Pinpoint the cell where the given text exists, returning its (x, y) midpoint coordinate. 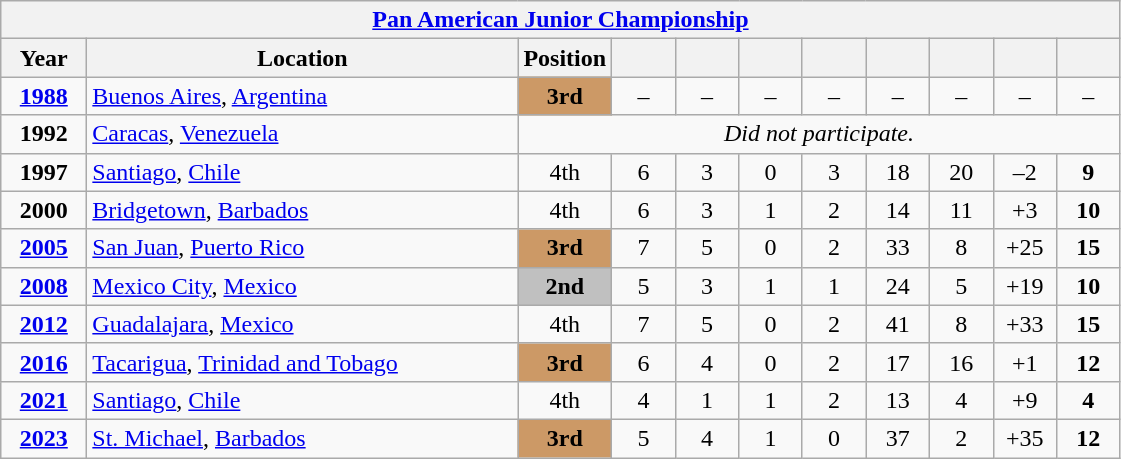
+19 (1025, 286)
Tacarigua, Trinidad and Tobago (302, 362)
Position (565, 58)
Mexico City, Mexico (302, 286)
+3 (1025, 210)
2012 (44, 324)
Bridgetown, Barbados (302, 210)
2016 (44, 362)
24 (898, 286)
2021 (44, 400)
16 (961, 362)
1997 (44, 172)
2023 (44, 438)
+33 (1025, 324)
13 (898, 400)
Pan American Junior Championship (560, 20)
20 (961, 172)
18 (898, 172)
1988 (44, 96)
Year (44, 58)
14 (898, 210)
Guadalajara, Mexico (302, 324)
2000 (44, 210)
1992 (44, 134)
2008 (44, 286)
17 (898, 362)
9 (1089, 172)
–2 (1025, 172)
+9 (1025, 400)
Did not participate. (819, 134)
+25 (1025, 248)
+1 (1025, 362)
San Juan, Puerto Rico (302, 248)
11 (961, 210)
33 (898, 248)
37 (898, 438)
Caracas, Venezuela (302, 134)
Buenos Aires, Argentina (302, 96)
2nd (565, 286)
2005 (44, 248)
St. Michael, Barbados (302, 438)
41 (898, 324)
+35 (1025, 438)
Location (302, 58)
